Detect which cell encompasses the target text, then output its [X, Y] center coordinate. 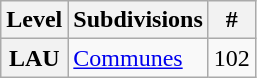
# [232, 20]
Level [34, 20]
Subdivisions [138, 20]
LAU [34, 58]
102 [232, 58]
Communes [138, 58]
